Search for the cell housing the specified text and yield its [X, Y] center coordinate. 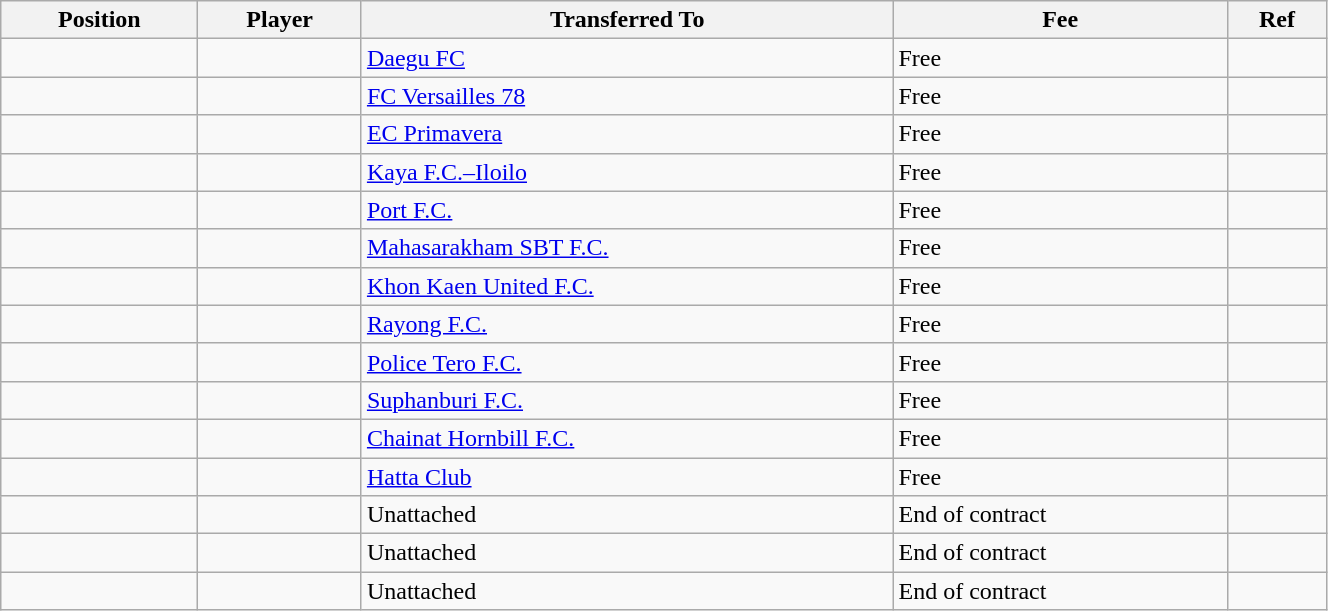
EC Primavera [627, 134]
Suphanburi F.C. [627, 400]
Daegu FC [627, 58]
Transferred To [627, 20]
Chainat Hornbill F.C. [627, 438]
Port F.C. [627, 210]
FC Versailles 78 [627, 96]
Fee [1060, 20]
Khon Kaen United F.C. [627, 286]
Position [100, 20]
Kaya F.C.–Iloilo [627, 172]
Hatta Club [627, 477]
Player [280, 20]
Police Tero F.C. [627, 362]
Rayong F.C. [627, 324]
Mahasarakham SBT F.C. [627, 248]
Ref [1276, 20]
